Find where the given text appears and provide that cell's center as (x, y) coordinate. 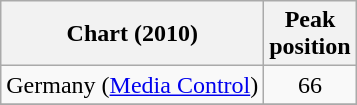
Germany (Media Control) (132, 85)
66 (310, 85)
Peakposition (310, 34)
Chart (2010) (132, 34)
